Detect which cell encompasses the target text, then output its (x, y) center coordinate. 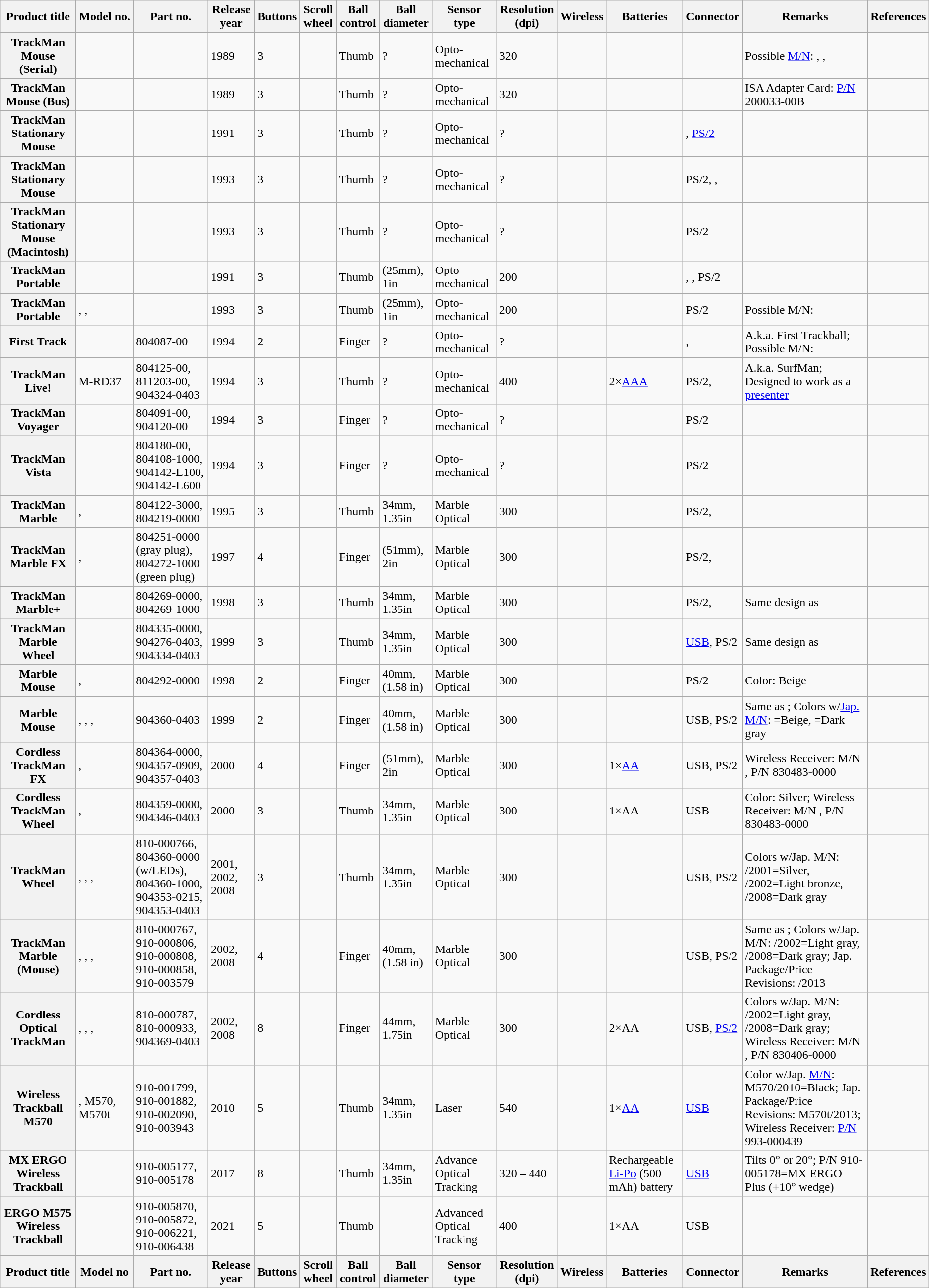
TrackMan Voyager (38, 420)
M-RD37 (105, 381)
TrackMan Vista (38, 466)
804087-00 (171, 341)
TrackMan Live! (38, 381)
Same as ; Colors w/Jap. M/N: =Beige, =Dark gray (805, 720)
804292-0000 (171, 681)
ISA Adapter Card: P/N 200033-00B (805, 94)
804125-00, 811203-00, 904324-0403 (171, 381)
, M570, M570t (105, 1108)
TrackMan Marble (38, 511)
1997 (231, 557)
910-005870, 910-005872, 910-006221, 910-006438 (171, 1226)
810-000767, 910-000806, 910-000808, 910-000858, 910-003579 (171, 956)
Possible M/N: , , (805, 56)
Colors w/Jap. M/N: /2002=Light gray, /2008=Dark gray; Wireless Receiver: M/N , P/N 830406-0000 (805, 1028)
, PS/2 (713, 134)
2017 (231, 1173)
, , PS/2 (713, 277)
ERGO M575 Wireless Trackball (38, 1226)
Model no. (105, 17)
A.k.a. SurfMan; Designed to work as a presenter (805, 381)
44mm, 1.75in (406, 1028)
2001, 2002, 2008 (231, 877)
TrackMan Mouse (Serial) (38, 56)
804359-0000, 904346-0403 (171, 811)
TrackMan Marble+ (38, 603)
804251-0000 (gray plug), 804272-1000 (green plug) (171, 557)
Cordless TrackMan Wheel (38, 811)
Model no (105, 1272)
Cordless Optical TrackMan (38, 1028)
A.k.a. First Trackball; Possible M/N: (805, 341)
804122-3000, 804219-0000 (171, 511)
TrackMan Mouse (Bus) (38, 94)
804364-0000, 904357-0909, 904357-0403 (171, 765)
1995 (231, 511)
540 (527, 1108)
910-001799, 910-001882, 910-002090, 910-003943 (171, 1108)
804335-0000, 904276-0403, 904334-0403 (171, 642)
TrackMan Marble FX (38, 557)
2×AA (645, 1028)
PS/2, , (713, 179)
TrackMan Stationary Mouse (Macintosh) (38, 231)
320 – 440 (527, 1173)
Advanced Optical Tracking (464, 1226)
2021 (231, 1226)
Color: Beige (805, 681)
2010 (231, 1108)
First Track (38, 341)
Wireless Receiver: M/N , P/N 830483-0000 (805, 765)
TrackMan Marble (Mouse) (38, 956)
Same as ; Colors w/Jap. M/N: /2002=Light gray, /2008=Dark gray; Jap. Package/Price Revisions: /2013 (805, 956)
Possible M/N: (805, 310)
Rechargeable Li-Po (500 mAh) battery (645, 1173)
Tilts 0° or 20°; P/N 910-005178=MX ERGO Plus (+10° wedge) (805, 1173)
904360-0403 (171, 720)
Advance Optical Tracking (464, 1173)
, , (105, 310)
Color: Silver; Wireless Receiver: M/N , P/N 830483-0000 (805, 811)
2×AAA (645, 381)
804091-00, 904120-00 (171, 420)
810-000766, 804360-0000 (w/LEDs), 804360-1000, 904353-0215, 904353-0403 (171, 877)
MX ERGO Wireless Trackball (38, 1173)
Cordless TrackMan FX (38, 765)
Wireless Trackball M570 (38, 1108)
910-005177, 910-005178 (171, 1173)
804180-00, 804108-1000, 904142-L100, 904142-L600 (171, 466)
Color w/Jap. M/N: M570/2010=Black; Jap. Package/Price Revisions: M570t/2013; Wireless Receiver: P/N 993-000439 (805, 1108)
Colors w/Jap. M/N: /2001=Silver, /2002=Light bronze, /2008=Dark gray (805, 877)
TrackMan Marble Wheel (38, 642)
TrackMan Wheel (38, 877)
804269-0000, 804269-1000 (171, 603)
Laser (464, 1108)
810-000787, 810-000933, 904369-0403 (171, 1028)
